Output the (X, Y) coordinate of the center of the cell containing the given text.  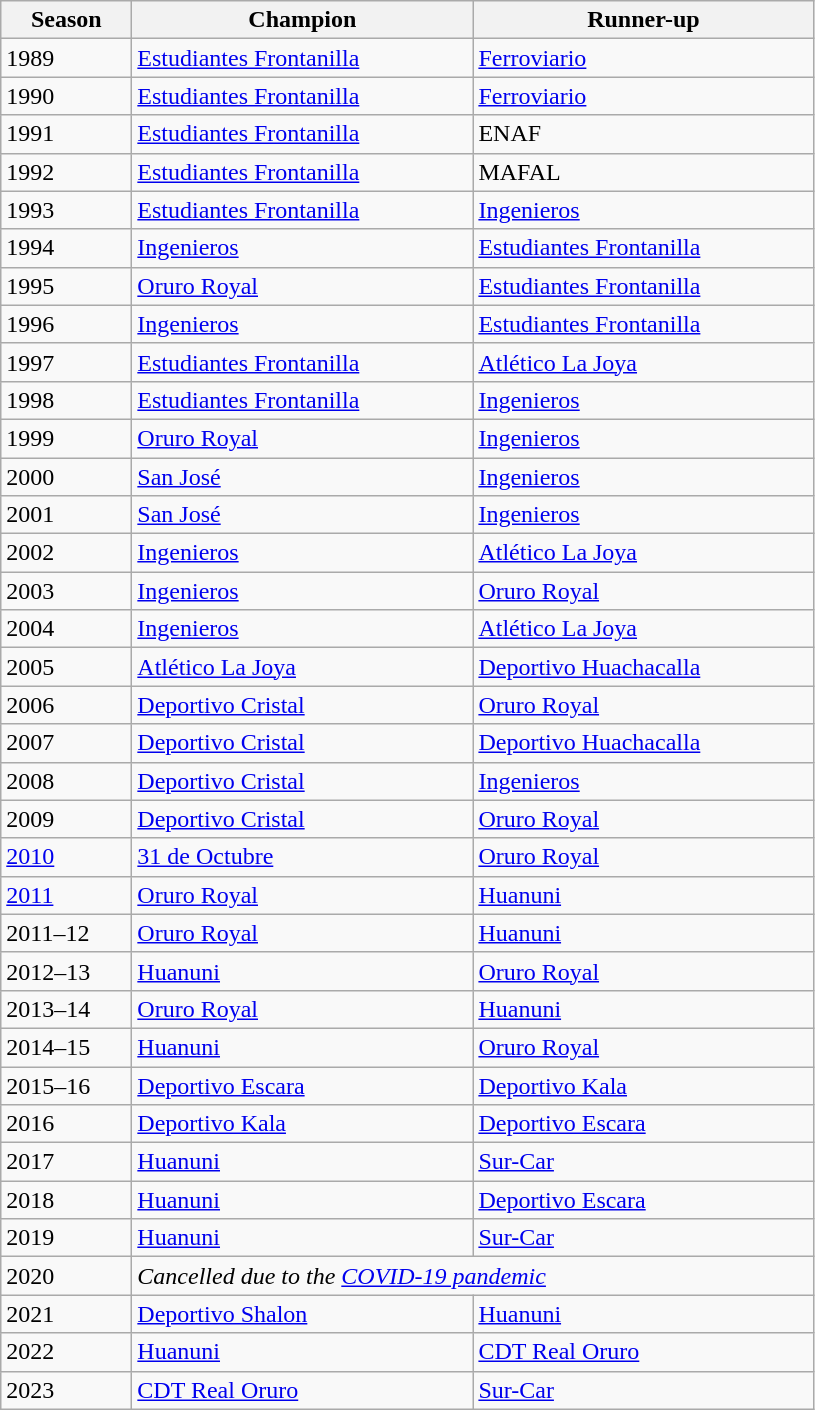
2007 (66, 743)
2003 (66, 591)
2008 (66, 781)
1993 (66, 210)
31 de Octubre (302, 857)
Champion (302, 20)
2020 (66, 1276)
2005 (66, 667)
1995 (66, 286)
MAFAL (644, 172)
2001 (66, 515)
2021 (66, 1314)
2000 (66, 477)
2009 (66, 819)
2016 (66, 1124)
Cancelled due to the COVID-19 pandemic (473, 1276)
2013–14 (66, 1009)
Season (66, 20)
2004 (66, 629)
2019 (66, 1238)
2023 (66, 1390)
2018 (66, 1200)
1992 (66, 172)
2015–16 (66, 1085)
2010 (66, 857)
1998 (66, 400)
1991 (66, 134)
1994 (66, 248)
ENAF (644, 134)
2012–13 (66, 971)
1999 (66, 438)
2014–15 (66, 1047)
Runner-up (644, 20)
1990 (66, 96)
2022 (66, 1352)
1997 (66, 362)
1989 (66, 58)
1996 (66, 324)
2011–12 (66, 933)
2017 (66, 1162)
2006 (66, 705)
Deportivo Shalon (302, 1314)
2002 (66, 553)
2011 (66, 895)
